Search for the cell housing the specified text and yield its (X, Y) center coordinate. 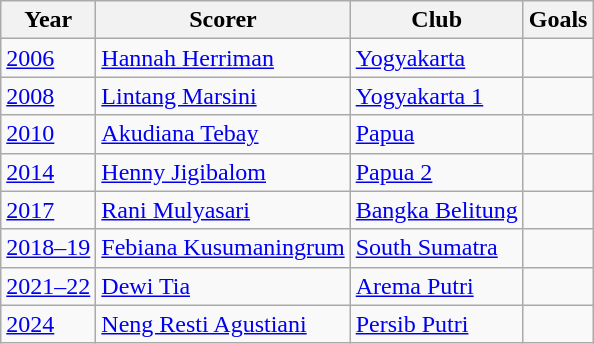
Goals (558, 20)
Henny Jigibalom (223, 172)
Dewi Tia (223, 286)
Lintang Marsini (223, 96)
2024 (48, 324)
Arema Putri (436, 286)
2017 (48, 210)
Club (436, 20)
Yogyakarta (436, 58)
South Sumatra (436, 248)
Year (48, 20)
2021–22 (48, 286)
2010 (48, 134)
2014 (48, 172)
2006 (48, 58)
2018–19 (48, 248)
Scorer (223, 20)
Febiana Kusumaningrum (223, 248)
Hannah Herriman (223, 58)
Persib Putri (436, 324)
Bangka Belitung (436, 210)
Yogyakarta 1 (436, 96)
2008 (48, 96)
Akudiana Tebay (223, 134)
Neng Resti Agustiani (223, 324)
Papua (436, 134)
Rani Mulyasari (223, 210)
Papua 2 (436, 172)
